Locate the cell with the specified text and output its [X, Y] center coordinate. 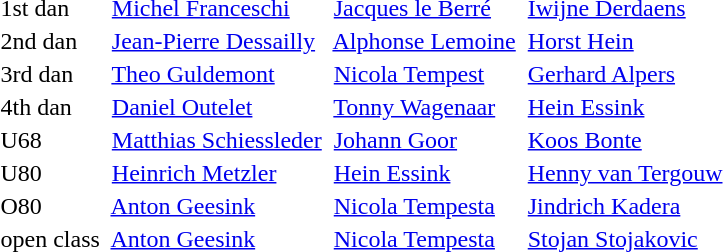
Jean-Pierre Dessailly [214, 41]
Johann Goor [422, 140]
Nicola Tempesta [422, 206]
Daniel Outelet [214, 107]
Matthias Schiessleder [214, 140]
Anton Geesink [214, 206]
Theo Guldemont [214, 74]
Tonny Wagenaar [422, 107]
Heinrich Metzler [214, 173]
Nicola Tempest [422, 74]
Alphonse Lemoine [422, 41]
Hein Essink [422, 173]
